Output the (x, y) coordinate of the center of the cell containing the given text.  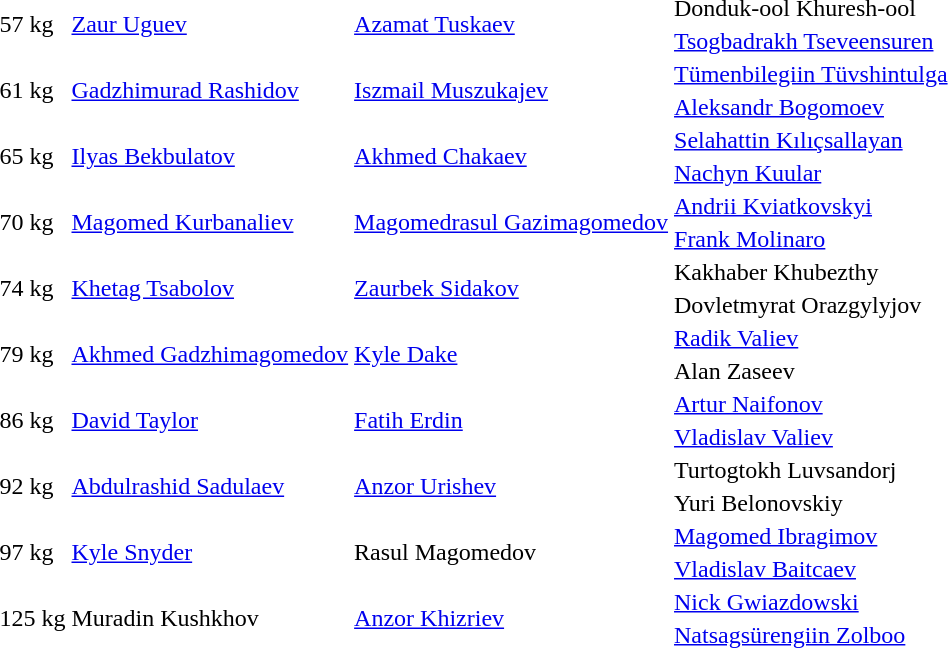
Iszmail Muszukajev (512, 90)
Akhmed Gadzhimagomedov (210, 354)
Khetag Tsabolov (210, 288)
Zaurbek Sidakov (512, 288)
Magomedrasul Gazimagomedov (512, 222)
Anzor Urishev (512, 486)
Fatih Erdin (512, 420)
David Taylor (210, 420)
Kyle Dake (512, 354)
Rasul Magomedov (512, 552)
Kyle Snyder (210, 552)
Gadzhimurad Rashidov (210, 90)
Ilyas Bekbulatov (210, 156)
Abdulrashid Sadulaev (210, 486)
Akhmed Chakaev (512, 156)
Magomed Kurbanaliev (210, 222)
